Identify which cell holds the provided text, then report its [x, y] central coordinate. 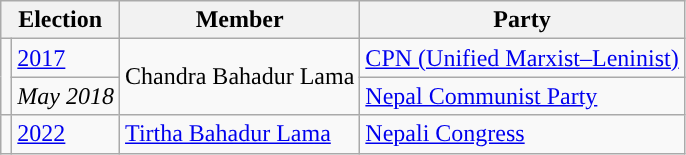
Election [60, 20]
Nepal Communist Party [522, 96]
Member [240, 20]
Chandra Bahadur Lama [240, 77]
2017 [66, 58]
Nepali Congress [522, 134]
CPN (Unified Marxist–Leninist) [522, 58]
2022 [66, 134]
May 2018 [66, 96]
Party [522, 20]
Tirtha Bahadur Lama [240, 134]
